Provide the (X, Y) coordinate of the cell's center where the given text is located.  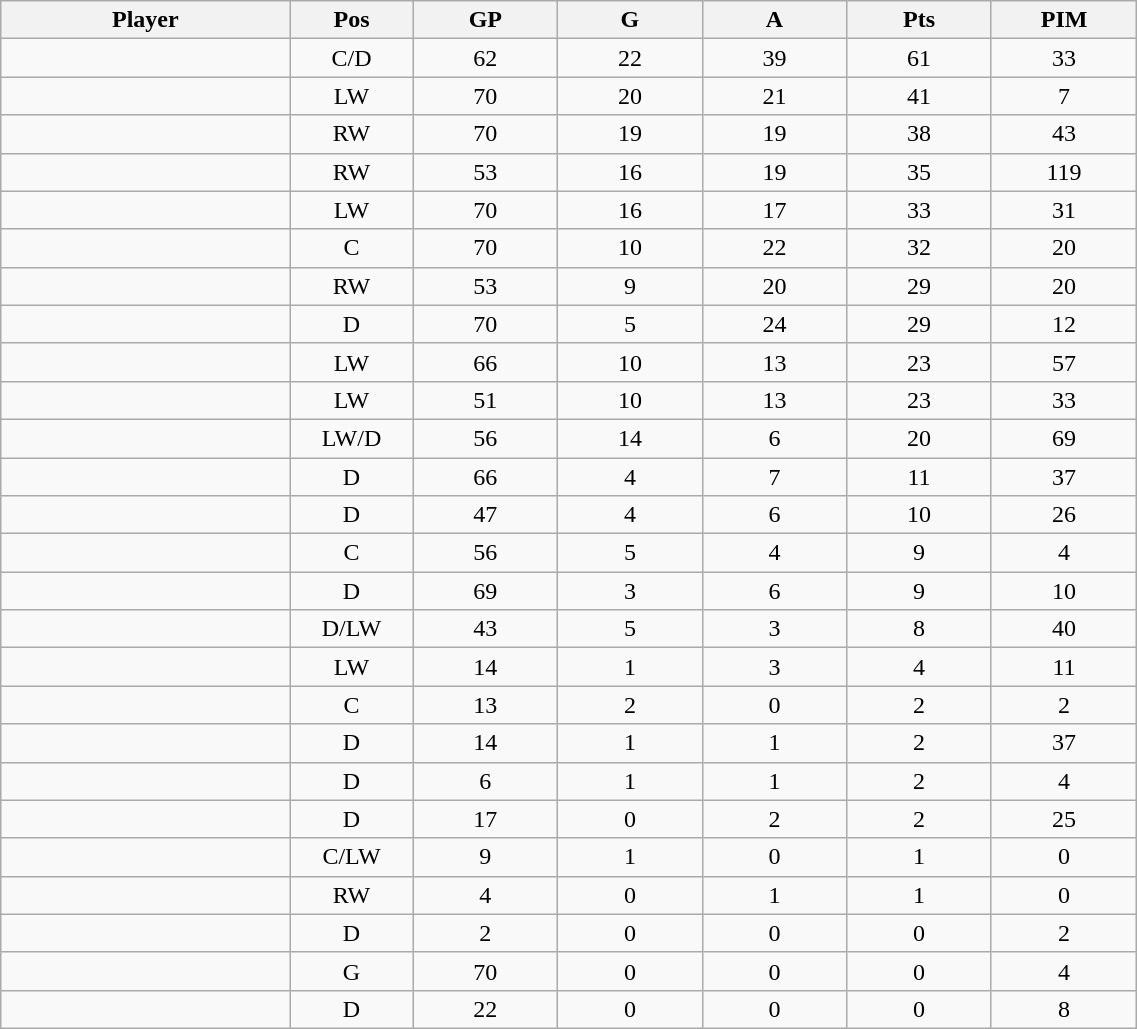
Player (146, 20)
32 (920, 248)
C/D (352, 58)
D/LW (352, 629)
39 (774, 58)
61 (920, 58)
12 (1064, 324)
41 (920, 96)
57 (1064, 362)
25 (1064, 819)
LW/D (352, 438)
PIM (1064, 20)
38 (920, 134)
47 (486, 515)
GP (486, 20)
40 (1064, 629)
31 (1064, 210)
62 (486, 58)
Pts (920, 20)
119 (1064, 172)
A (774, 20)
35 (920, 172)
26 (1064, 515)
21 (774, 96)
C/LW (352, 857)
24 (774, 324)
51 (486, 400)
Pos (352, 20)
